Provide the [X, Y] coordinate of the cell's center where the given text is located.  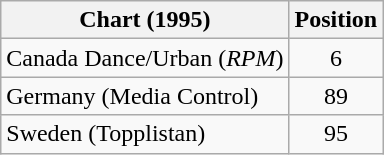
Germany (Media Control) [145, 96]
Position [336, 20]
95 [336, 134]
Sweden (Topplistan) [145, 134]
Chart (1995) [145, 20]
Canada Dance/Urban (RPM) [145, 58]
6 [336, 58]
89 [336, 96]
